Pinpoint the cell where the given text exists, returning its (X, Y) midpoint coordinate. 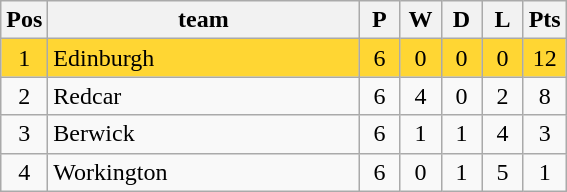
5 (502, 172)
Edinburgh (204, 58)
P (380, 20)
W (420, 20)
12 (544, 58)
8 (544, 96)
D (462, 20)
Pos (24, 20)
Workington (204, 172)
team (204, 20)
Berwick (204, 134)
L (502, 20)
Redcar (204, 96)
Pts (544, 20)
